Identify which cell holds the provided text, then report its (x, y) central coordinate. 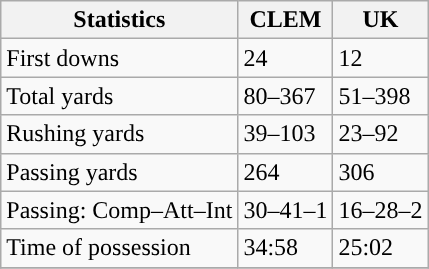
306 (380, 172)
51–398 (380, 96)
30–41–1 (286, 210)
Time of possession (120, 248)
16–28–2 (380, 210)
First downs (120, 58)
24 (286, 58)
Rushing yards (120, 134)
Total yards (120, 96)
Statistics (120, 20)
34:58 (286, 248)
CLEM (286, 20)
Passing yards (120, 172)
80–367 (286, 96)
UK (380, 20)
23–92 (380, 134)
12 (380, 58)
39–103 (286, 134)
25:02 (380, 248)
264 (286, 172)
Passing: Comp–Att–Int (120, 210)
